Capture the cell that displays the provided text and extract its [X, Y] central coordinate. 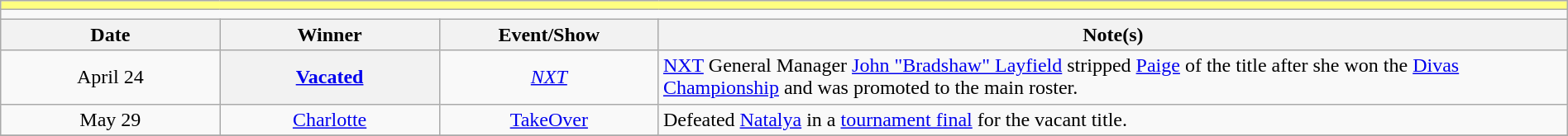
NXT General Manager John "Bradshaw" Layfield stripped Paige of the title after she won the Divas Championship and was promoted to the main roster. [1113, 77]
Vacated [329, 77]
Defeated Natalya in a tournament final for the vacant title. [1113, 120]
May 29 [111, 120]
Date [111, 35]
Charlotte [329, 120]
April 24 [111, 77]
NXT [549, 77]
Note(s) [1113, 35]
Event/Show [549, 35]
Winner [329, 35]
TakeOver [549, 120]
